Locate the cell with the specified text and output its (X, Y) center coordinate. 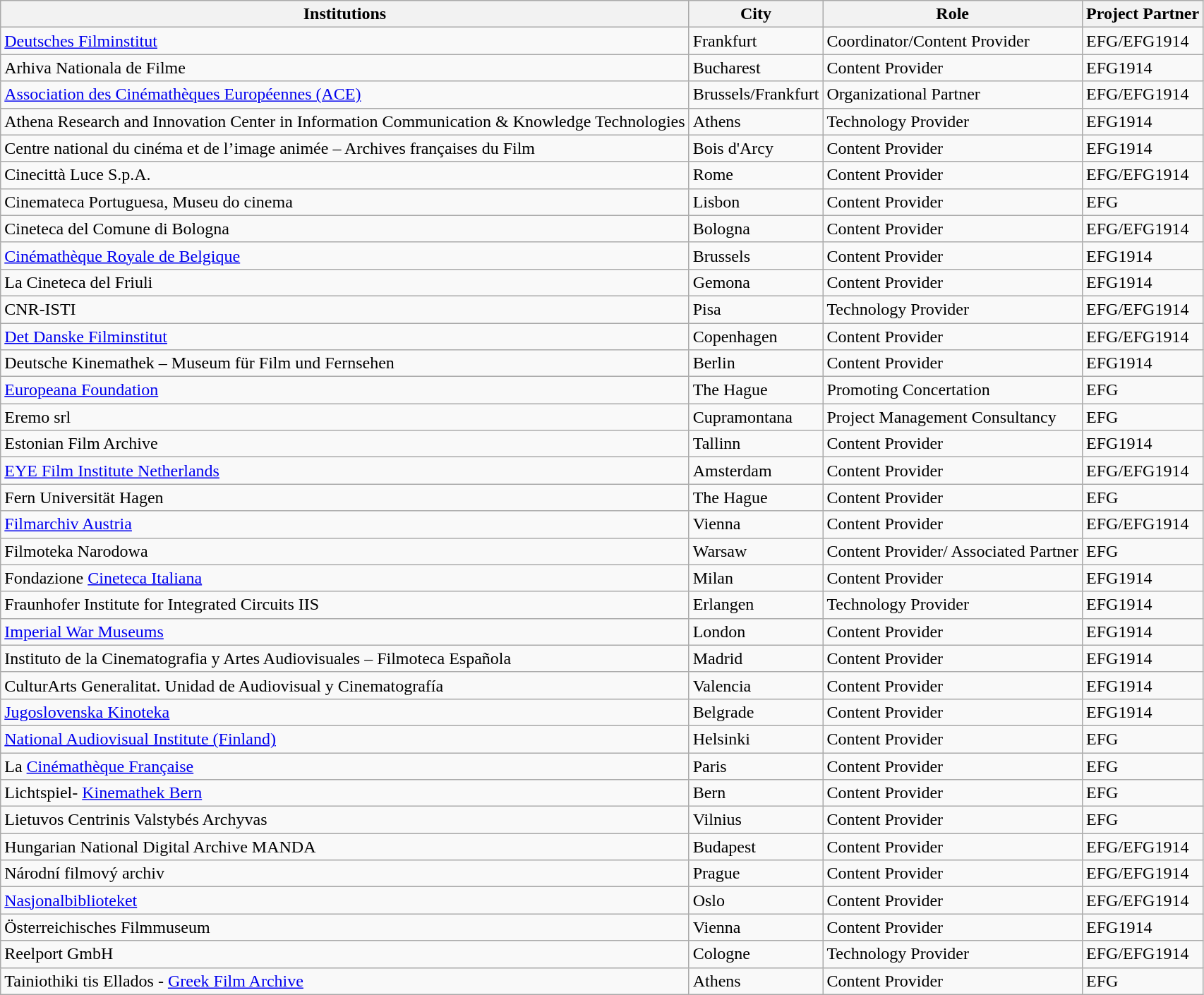
CulturArts Generalitat. Unidad de Audiovisual y Cinematografía (344, 685)
Pisa (756, 309)
Fraunhofer Institute for Integrated Circuits IIS (344, 605)
Bucharest (756, 68)
Nasjonalbiblioteket (344, 900)
Filmarchiv Austria (344, 524)
Cupramontana (756, 417)
Jugoslovenska Kinoteka (344, 712)
Brussels (756, 255)
Oslo (756, 900)
Content Provider/ Associated Partner (953, 551)
Národní filmový archiv (344, 874)
Estonian Film Archive (344, 444)
Brussels/Frankfurt (756, 95)
Europeana Foundation (344, 390)
Berlin (756, 363)
Helsinki (756, 739)
Cinecittà Luce S.p.A. (344, 175)
City (756, 14)
Cineteca del Comune di Bologna (344, 229)
Eremo srl (344, 417)
National Audiovisual Institute (Finland) (344, 739)
La Cinémathèque Française (344, 766)
Belgrade (756, 712)
Bologna (756, 229)
Erlangen (756, 605)
CNR-ISTI (344, 309)
EYE Film Institute Netherlands (344, 471)
Lichtspiel- Kinemathek Bern (344, 793)
Frankfurt (756, 41)
Gemona (756, 282)
Bern (756, 793)
Instituto de la Cinematografia y Artes Audiovisuales – Filmoteca Española (344, 658)
Amsterdam (756, 471)
Association des Cinémathèques Européennes (ACE) (344, 95)
Centre national du cinéma et de l’image animée – Archives françaises du Film (344, 148)
Österreichisches Filmmuseum (344, 927)
Madrid (756, 658)
Athena Research and Innovation Center in Information Communication & Knowledge Technologies (344, 121)
Bois d'Arcy (756, 148)
London (756, 632)
Budapest (756, 847)
Hungarian National Digital Archive MANDA (344, 847)
Deutsche Kinemathek – Museum für Film und Fernsehen (344, 363)
Imperial War Museums (344, 632)
Organizational Partner (953, 95)
Vilnius (756, 820)
Milan (756, 578)
Cinemateca Portuguesa, Museu do cinema (344, 202)
Tallinn (756, 444)
Det Danske Filminstitut (344, 337)
Fondazione Cineteca Italiana (344, 578)
Arhiva Nationala de Filme (344, 68)
Lietuvos Centrinis Valstybés Archyvas (344, 820)
Rome (756, 175)
Deutsches Filminstitut (344, 41)
Project Management Consultancy (953, 417)
Cologne (756, 954)
Fern Universität Hagen (344, 497)
Role (953, 14)
Institutions (344, 14)
Project Partner (1143, 14)
Promoting Concertation (953, 390)
Paris (756, 766)
Lisbon (756, 202)
Filmoteka Narodowa (344, 551)
Coordinator/Content Provider (953, 41)
Reelport GmbH (344, 954)
Cinémathèque Royale de Belgique (344, 255)
La Cineteca del Friuli (344, 282)
Warsaw (756, 551)
Prague (756, 874)
Copenhagen (756, 337)
Valencia (756, 685)
Tainiothiki tis Ellados - Greek Film Archive (344, 981)
